Capture the cell that displays the provided text and extract its (x, y) central coordinate. 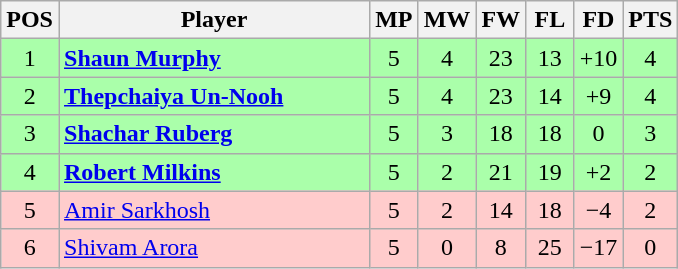
−17 (598, 248)
Thepchaiya Un-Nooh (214, 96)
+9 (598, 96)
Shivam Arora (214, 248)
POS (30, 20)
Player (214, 20)
FD (598, 20)
6 (30, 248)
21 (501, 172)
1 (30, 58)
8 (501, 248)
−4 (598, 210)
Shachar Ruberg (214, 134)
FW (501, 20)
Shaun Murphy (214, 58)
MP (394, 20)
PTS (650, 20)
+2 (598, 172)
Amir Sarkhosh (214, 210)
25 (550, 248)
19 (550, 172)
MW (447, 20)
13 (550, 58)
FL (550, 20)
Robert Milkins (214, 172)
+10 (598, 58)
